Output the (x, y) coordinate of the center of the cell containing the given text.  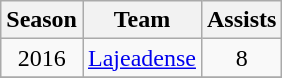
Lajeadense (142, 58)
Season (42, 20)
Assists (241, 20)
Team (142, 20)
2016 (42, 58)
8 (241, 58)
